Extract the (x, y) coordinate from the center of the cell holding the provided text.  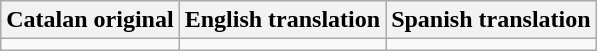
Catalan original (90, 20)
English translation (282, 20)
Spanish translation (491, 20)
